Determine the (X, Y) coordinate at the center of the cell enclosing the given text.  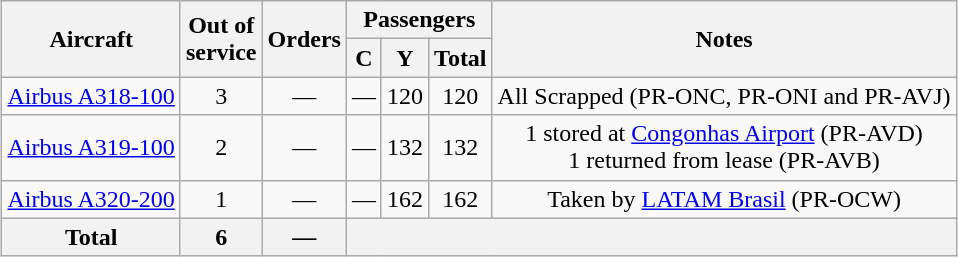
3 (221, 96)
Y (404, 58)
Airbus A318-100 (91, 96)
Orders (304, 39)
Passengers (419, 20)
Taken by LATAM Brasil (PR-OCW) (724, 199)
Airbus A319-100 (91, 148)
All Scrapped (PR-ONC, PR-ONI and PR-AVJ) (724, 96)
Out of service (221, 39)
Aircraft (91, 39)
Notes (724, 39)
Airbus A320-200 (91, 199)
6 (221, 237)
C (364, 58)
1 (221, 199)
1 stored at Congonhas Airport (PR-AVD) 1 returned from lease (PR-AVB) (724, 148)
2 (221, 148)
